Locate the cell with the specified text and output its [X, Y] center coordinate. 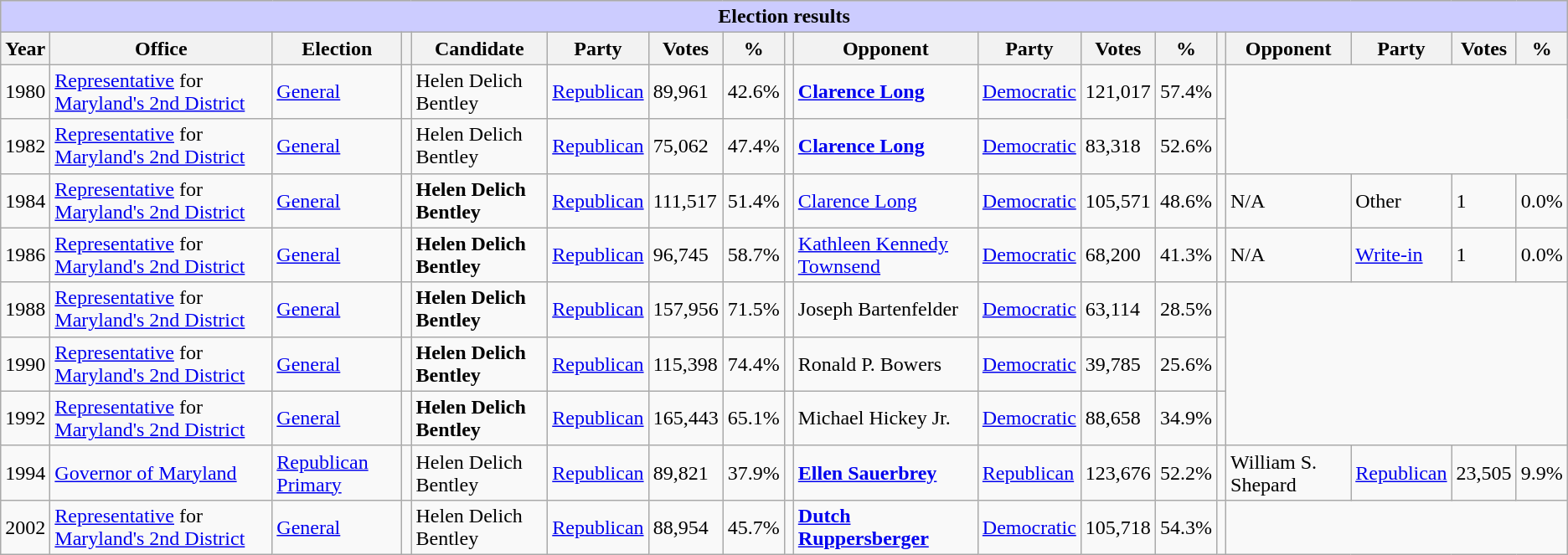
115,398 [685, 363]
105,718 [1117, 527]
Michael Hickey Jr. [885, 419]
47.4% [754, 146]
89,821 [685, 472]
1992 [25, 419]
58.7% [754, 254]
Governor of Maryland [161, 472]
71.5% [754, 310]
Office [161, 49]
Ellen Sauerbrey [885, 472]
51.4% [754, 201]
42.6% [754, 92]
Write-in [1401, 254]
88,954 [685, 527]
54.3% [1186, 527]
37.9% [754, 472]
83,318 [1117, 146]
45.7% [754, 527]
39,785 [1117, 363]
34.9% [1186, 419]
1982 [25, 146]
65.1% [754, 419]
1984 [25, 201]
157,956 [685, 310]
52.6% [1186, 146]
165,443 [685, 419]
Republican Primary [337, 472]
William S. Shepard [1288, 472]
Joseph Bartenfelder [885, 310]
25.6% [1186, 363]
57.4% [1186, 92]
9.9% [1541, 472]
Kathleen Kennedy Townsend [885, 254]
23,505 [1484, 472]
68,200 [1117, 254]
Other [1401, 201]
1986 [25, 254]
111,517 [685, 201]
1988 [25, 310]
48.6% [1186, 201]
Dutch Ruppersberger [885, 527]
Election results [784, 17]
63,114 [1117, 310]
52.2% [1186, 472]
89,961 [685, 92]
96,745 [685, 254]
105,571 [1117, 201]
Year [25, 49]
Ronald P. Bowers [885, 363]
1990 [25, 363]
74.4% [754, 363]
1994 [25, 472]
75,062 [685, 146]
123,676 [1117, 472]
28.5% [1186, 310]
Election [337, 49]
Candidate [479, 49]
1980 [25, 92]
2002 [25, 527]
88,658 [1117, 419]
121,017 [1117, 92]
41.3% [1186, 254]
